Return the (x, y) coordinate for the center point of the cell that contains the specified text.  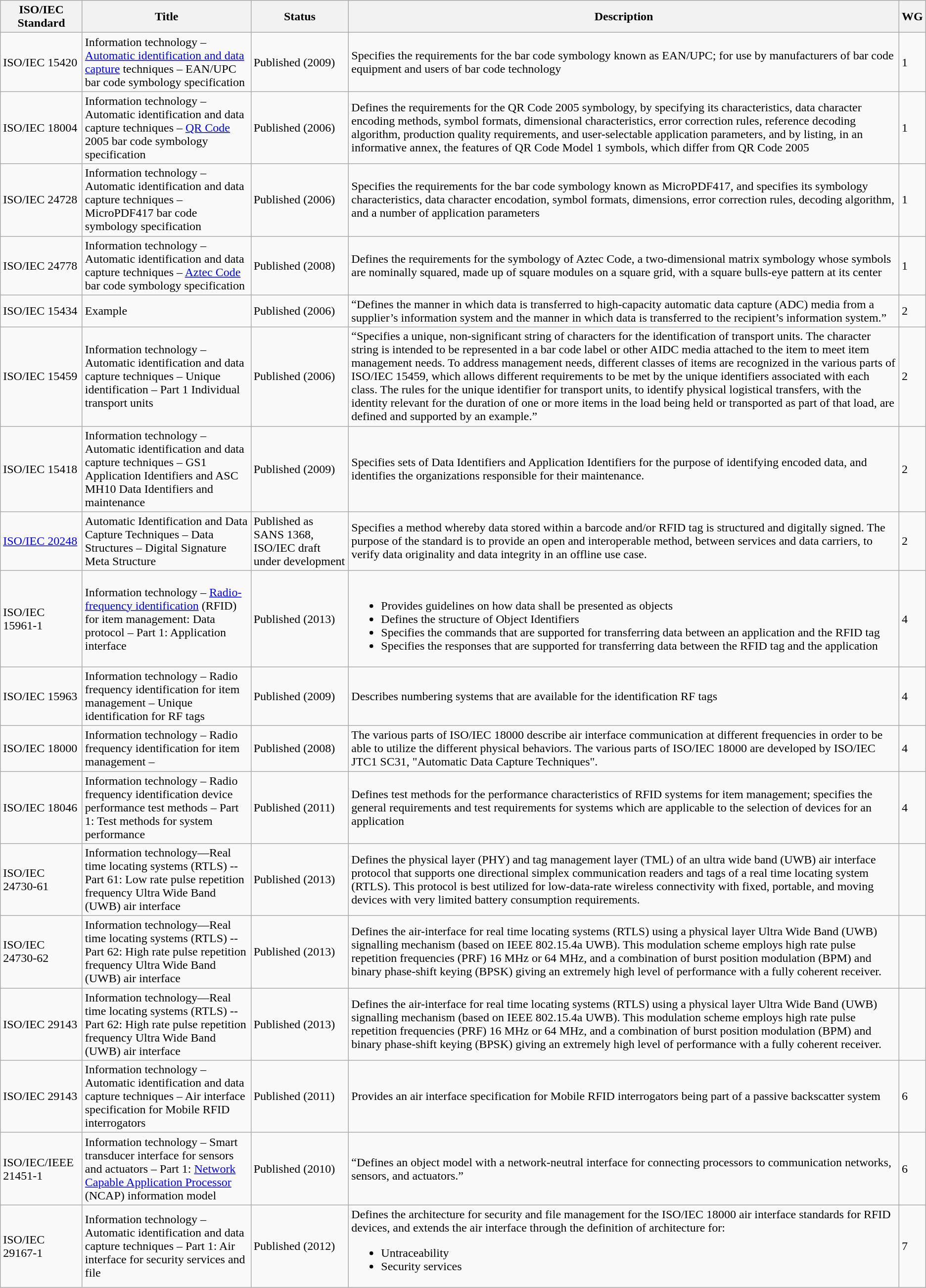
Information technology – Radio-frequency identification (RFID) for item management: Data protocol – Part 1: Application interface (166, 619)
ISO/IEC 20248 (42, 541)
Information technology – Automatic identification and data capture techniques – Air interface specification for Mobile RFID interrogators (166, 1097)
ISO/IEC 24730-62 (42, 952)
Automatic Identification and Data Capture Techniques – Data Structures – Digital Signature Meta Structure (166, 541)
Information technology – Radio frequency identification for item management – Unique identification for RF tags (166, 696)
ISO/IEC 24730-61 (42, 880)
ISO/IEC Standard (42, 17)
ISO/IEC 15420 (42, 62)
Status (300, 17)
Information technology – Automatic identification and data capture techniques – EAN/UPC bar code symbology specification (166, 62)
ISO/IEC 18046 (42, 807)
ISO/IEC 15418 (42, 469)
Information technology – Automatic identification and data capture techniques – MicroPDF417 bar code symbology specification (166, 200)
Information technology – Automatic identification and data capture techniques – Aztec Code bar code symbology specification (166, 265)
Information technology—Real time locating systems (RTLS) -- Part 61: Low rate pulse repetition frequency Ultra Wide Band (UWB) air interface (166, 880)
ISO/IEC 15963 (42, 696)
7 (912, 1246)
ISO/IEC 18000 (42, 748)
ISO/IEC 24728 (42, 200)
Provides an air interface specification for Mobile RFID interrogators being part of a passive backscatter system (624, 1097)
Published as SANS 1368, ISO/IEC draft under development (300, 541)
ISO/IEC 15961-1 (42, 619)
Information technology – Automatic identification and data capture techniques – Part 1: Air interface for security services and file (166, 1246)
Title (166, 17)
Information technology – Automatic identification and data capture techniques – Unique identification – Part 1 Individual transport units (166, 377)
Published (2012) (300, 1246)
Information technology – Automatic identification and data capture techniques – QR Code 2005 bar code symbology specification (166, 128)
Published (2010) (300, 1169)
Example (166, 311)
WG (912, 17)
“Defines an object model with a network-neutral interface for connecting processors to communication networks, sensors, and actuators.” (624, 1169)
Information technology – Radio frequency identification device performance test methods – Part 1: Test methods for system performance (166, 807)
ISO/IEC 24778 (42, 265)
ISO/IEC 18004 (42, 128)
ISO/IEC 29167-1 (42, 1246)
ISO/IEC 15459 (42, 377)
ISO/IEC 15434 (42, 311)
Describes numbering systems that are available for the identification RF tags (624, 696)
Description (624, 17)
Information technology – Radio frequency identification for item management – (166, 748)
ISO/IEC/IEEE 21451-1 (42, 1169)
